From the cell containing the given text, extract its center point as (X, Y) coordinate. 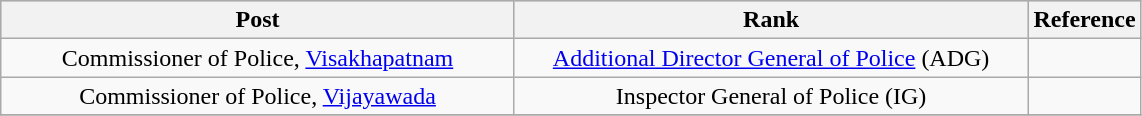
Reference (1084, 20)
Commissioner of Police, Vijayawada (258, 96)
Inspector General of Police (IG) (771, 96)
Additional Director General of Police (ADG) (771, 58)
Post (258, 20)
Commissioner of Police, Visakhapatnam (258, 58)
Rank (771, 20)
